Return (X, Y) of the center of cell containing provided text 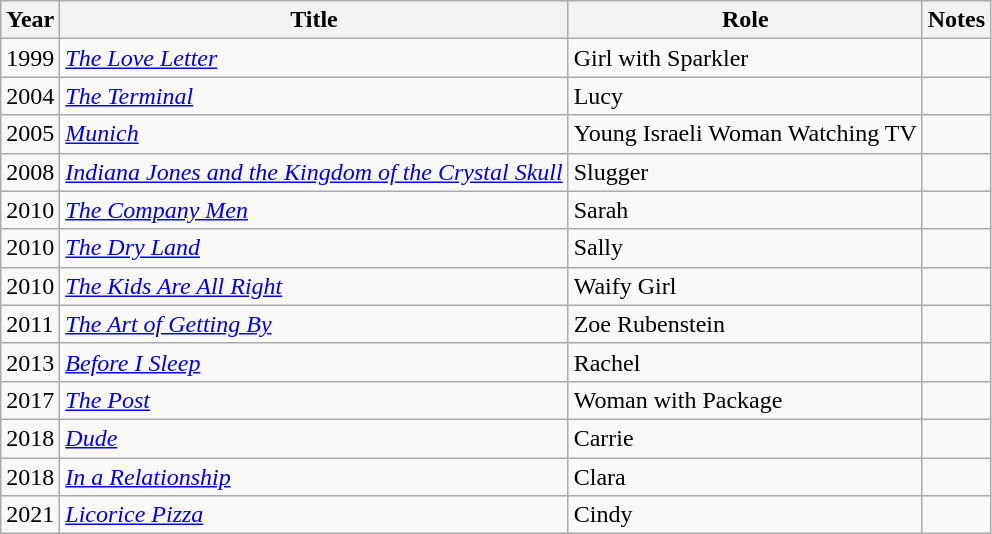
In a Relationship (314, 477)
1999 (30, 58)
2017 (30, 400)
Notes (956, 20)
The Terminal (314, 96)
Waify Girl (745, 286)
Licorice Pizza (314, 515)
Cindy (745, 515)
Girl with Sparkler (745, 58)
Munich (314, 134)
2021 (30, 515)
Carrie (745, 438)
The Post (314, 400)
2004 (30, 96)
2008 (30, 172)
2011 (30, 324)
Title (314, 20)
Role (745, 20)
Sally (745, 248)
Indiana Jones and the Kingdom of the Crystal Skull (314, 172)
Zoe Rubenstein (745, 324)
The Love Letter (314, 58)
Rachel (745, 362)
The Company Men (314, 210)
The Art of Getting By (314, 324)
Lucy (745, 96)
Sarah (745, 210)
The Kids Are All Right (314, 286)
Year (30, 20)
2013 (30, 362)
The Dry Land (314, 248)
Young Israeli Woman Watching TV (745, 134)
2005 (30, 134)
Woman with Package (745, 400)
Before I Sleep (314, 362)
Slugger (745, 172)
Clara (745, 477)
Dude (314, 438)
